Output the (x, y) coordinate of the center of the cell containing the given text.  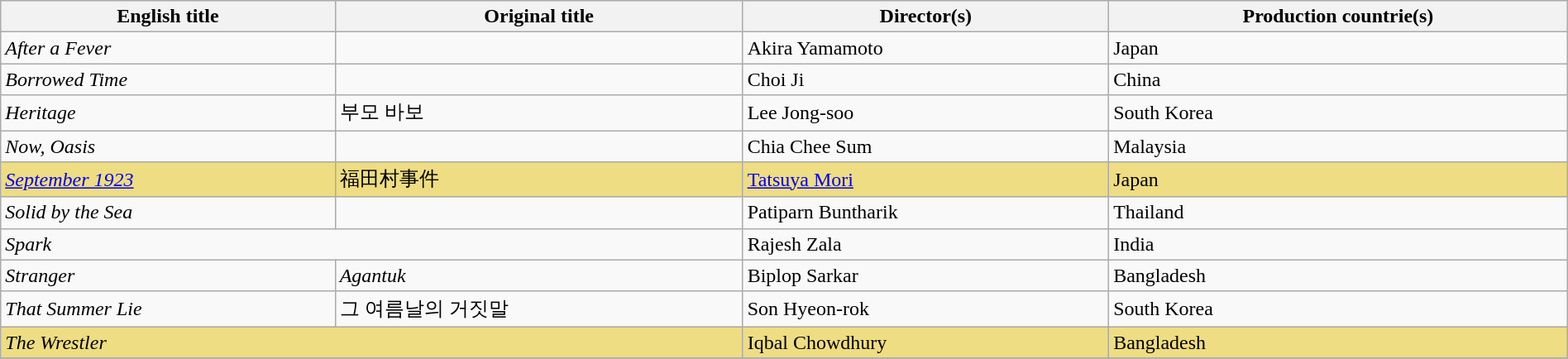
India (1338, 244)
Malaysia (1338, 146)
Borrowed Time (168, 79)
Akira Yamamoto (925, 48)
English title (168, 17)
Agantuk (539, 275)
After a Fever (168, 48)
그 여름날의 거짓말 (539, 309)
Chia Chee Sum (925, 146)
Son Hyeon-rok (925, 309)
Lee Jong-soo (925, 112)
Director(s) (925, 17)
福田村事件 (539, 180)
Iqbal Chowdhury (925, 342)
Biplop Sarkar (925, 275)
Original title (539, 17)
Spark (372, 244)
Solid by the Sea (168, 213)
Now, Oasis (168, 146)
Stranger (168, 275)
Patiparn Buntharik (925, 213)
That Summer Lie (168, 309)
The Wrestler (372, 342)
Thailand (1338, 213)
Tatsuya Mori (925, 180)
September 1923 (168, 180)
China (1338, 79)
부모 바보 (539, 112)
Heritage (168, 112)
Rajesh Zala (925, 244)
Choi Ji (925, 79)
Production countrie(s) (1338, 17)
